From the cell containing the given text, extract its center point as [x, y] coordinate. 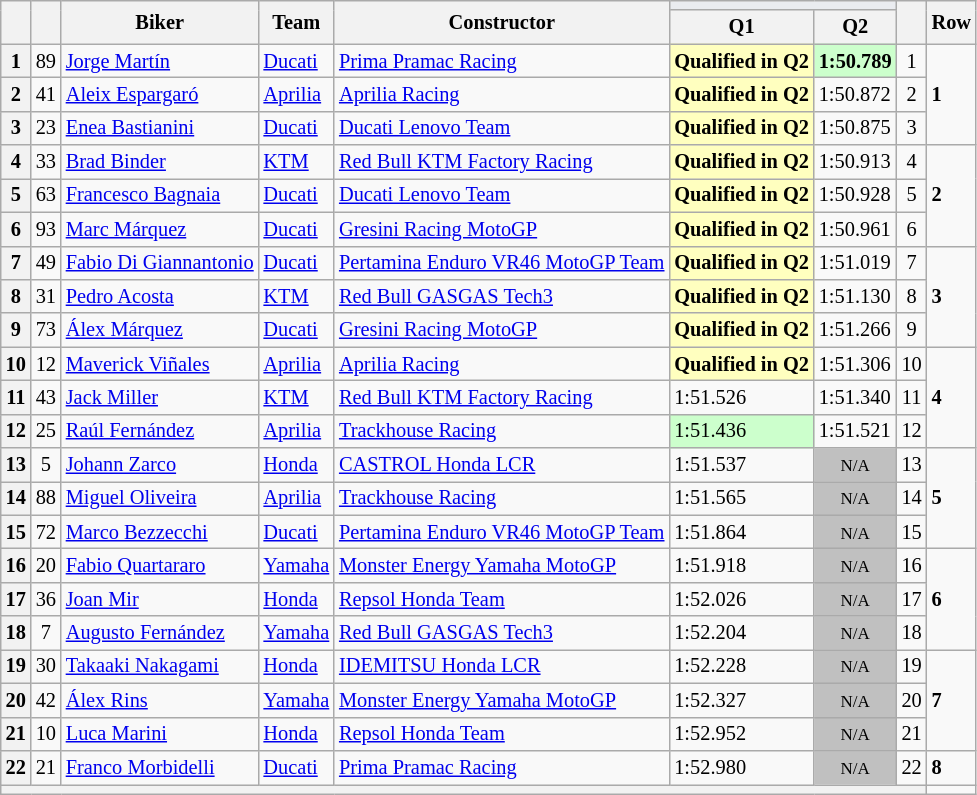
1:50.913 [856, 162]
Franco Morbidelli [160, 767]
93 [46, 229]
1:51.340 [856, 397]
1:52.952 [741, 734]
25 [46, 431]
63 [46, 195]
1:52.327 [741, 700]
88 [46, 498]
33 [46, 162]
1:50.789 [856, 61]
Francesco Bagnaia [160, 195]
Enea Bastianini [160, 128]
Luca Marini [160, 734]
Maverick Viñales [160, 364]
IDEMITSU Honda LCR [502, 666]
Joan Mir [160, 599]
73 [46, 330]
CASTROL Honda LCR [502, 465]
72 [46, 532]
Fabio Di Giannantonio [160, 263]
Pedro Acosta [160, 296]
1:51.918 [741, 565]
Q1 [741, 27]
Augusto Fernández [160, 633]
1:52.204 [741, 633]
42 [46, 700]
89 [46, 61]
Jorge Martín [160, 61]
1:51.864 [741, 532]
1:51.266 [856, 330]
41 [46, 94]
1:51.306 [856, 364]
31 [46, 296]
1:50.961 [856, 229]
Fabio Quartararo [160, 565]
1:51.565 [741, 498]
Marco Bezzecchi [160, 532]
Aleix Espargaró [160, 94]
Team [297, 22]
1:52.026 [741, 599]
1:50.872 [856, 94]
1:52.980 [741, 767]
Miguel Oliveira [160, 498]
Jack Miller [160, 397]
1:52.228 [741, 666]
Biker [160, 22]
1:51.130 [856, 296]
Brad Binder [160, 162]
Takaaki Nakagami [160, 666]
1:51.019 [856, 263]
1:51.521 [856, 431]
1:51.526 [741, 397]
23 [46, 128]
Q2 [856, 27]
Row [952, 22]
Raúl Fernández [160, 431]
36 [46, 599]
Johann Zarco [160, 465]
1:51.436 [741, 431]
1:51.537 [741, 465]
Álex Márquez [160, 330]
Marc Márquez [160, 229]
Álex Rins [160, 700]
1:50.928 [856, 195]
30 [46, 666]
49 [46, 263]
Constructor [502, 22]
43 [46, 397]
1:50.875 [856, 128]
